Return the [x, y] coordinate for the center point of the cell that contains the specified text.  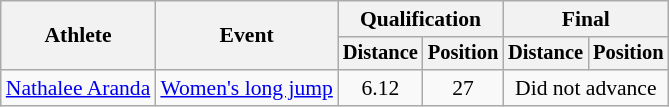
Did not advance [586, 88]
Qualification [420, 19]
27 [463, 88]
Women's long jump [246, 88]
6.12 [380, 88]
Nathalee Aranda [78, 88]
Event [246, 36]
Final [586, 19]
Athlete [78, 36]
